Search for the cell housing the specified text and yield its (X, Y) center coordinate. 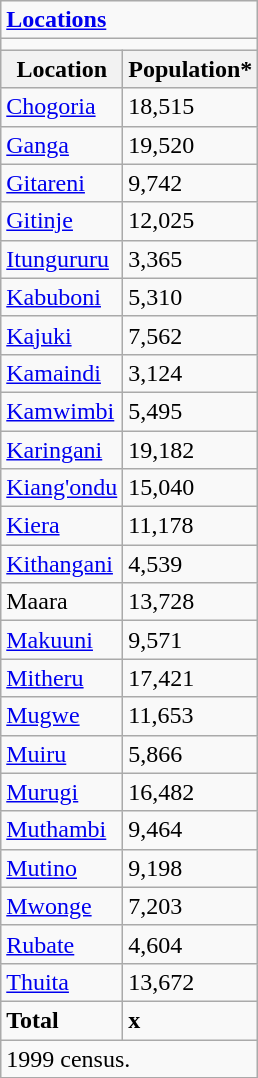
3,365 (190, 259)
Total (62, 1020)
5,495 (190, 411)
Mugwe (62, 716)
16,482 (190, 792)
19,182 (190, 449)
18,515 (190, 107)
x (190, 1020)
9,464 (190, 830)
Karingani (62, 449)
Chogoria (62, 107)
Locations (130, 20)
Kabuboni (62, 297)
12,025 (190, 221)
Mitheru (62, 678)
Ganga (62, 145)
Gitareni (62, 183)
Thuita (62, 982)
Gitinje (62, 221)
9,571 (190, 640)
1999 census. (130, 1059)
11,653 (190, 716)
Kiang'ondu (62, 488)
4,604 (190, 944)
Itungururu (62, 259)
7,562 (190, 335)
19,520 (190, 145)
Makuuni (62, 640)
Rubate (62, 944)
5,866 (190, 754)
4,539 (190, 564)
Kajuki (62, 335)
9,742 (190, 183)
Population* (190, 69)
Maara (62, 602)
Muiru (62, 754)
Kithangani (62, 564)
Kamwimbi (62, 411)
15,040 (190, 488)
3,124 (190, 373)
9,198 (190, 868)
13,672 (190, 982)
5,310 (190, 297)
Muthambi (62, 830)
Mwonge (62, 906)
Murugi (62, 792)
Location (62, 69)
Mutino (62, 868)
13,728 (190, 602)
17,421 (190, 678)
Kamaindi (62, 373)
7,203 (190, 906)
11,178 (190, 526)
Kiera (62, 526)
